For the text-containing cell, return its midpoint in [x, y] coordinate format. 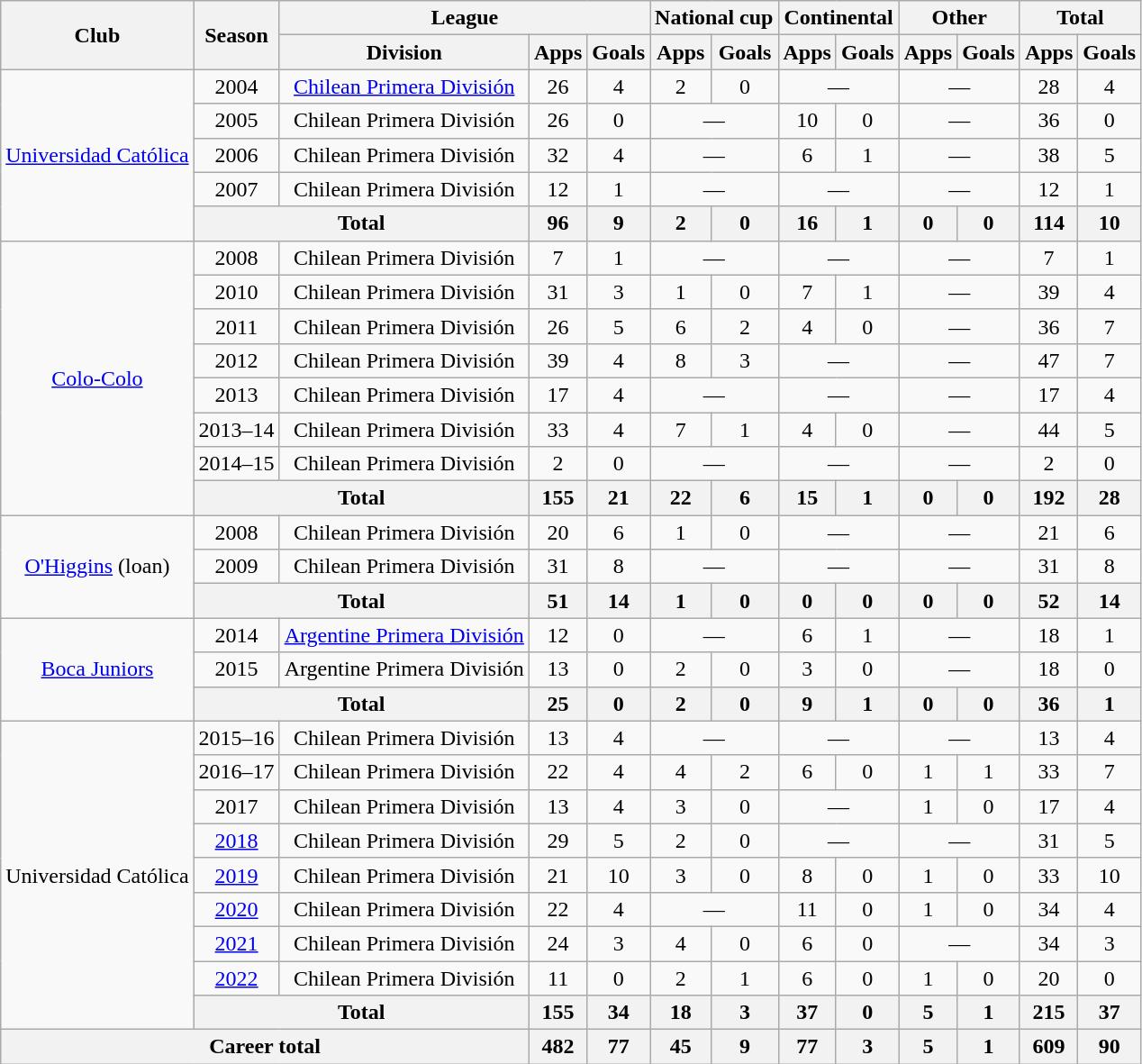
192 [1048, 498]
2010 [236, 292]
2013–14 [236, 430]
2006 [236, 155]
2011 [236, 326]
29 [557, 841]
2015 [236, 669]
2009 [236, 567]
Club [97, 35]
2017 [236, 806]
25 [557, 704]
2022 [236, 978]
2016–17 [236, 772]
2018 [236, 841]
2015–16 [236, 738]
47 [1048, 360]
32 [557, 155]
2020 [236, 909]
League [465, 18]
Other [959, 18]
38 [1048, 155]
2004 [236, 86]
National cup [714, 18]
2013 [236, 395]
24 [557, 943]
52 [1048, 601]
Division [403, 52]
44 [1048, 430]
2014–15 [236, 464]
2012 [236, 360]
O'Higgins (loan) [97, 567]
2014 [236, 635]
45 [681, 1047]
Season [236, 35]
90 [1110, 1047]
215 [1048, 1013]
2005 [236, 121]
15 [807, 498]
609 [1048, 1047]
2021 [236, 943]
Colo-Colo [97, 377]
Boca Juniors [97, 669]
16 [807, 223]
51 [557, 601]
114 [1048, 223]
Continental [838, 18]
96 [557, 223]
2019 [236, 875]
482 [557, 1047]
2007 [236, 189]
Career total [265, 1047]
